Pinpoint the cell where the given text exists, returning its (x, y) midpoint coordinate. 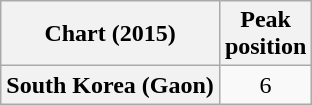
6 (265, 85)
Peak position (265, 34)
South Korea (Gaon) (110, 85)
Chart (2015) (110, 34)
